Provide the (x, y) coordinate of the cell's center where the given text is located.  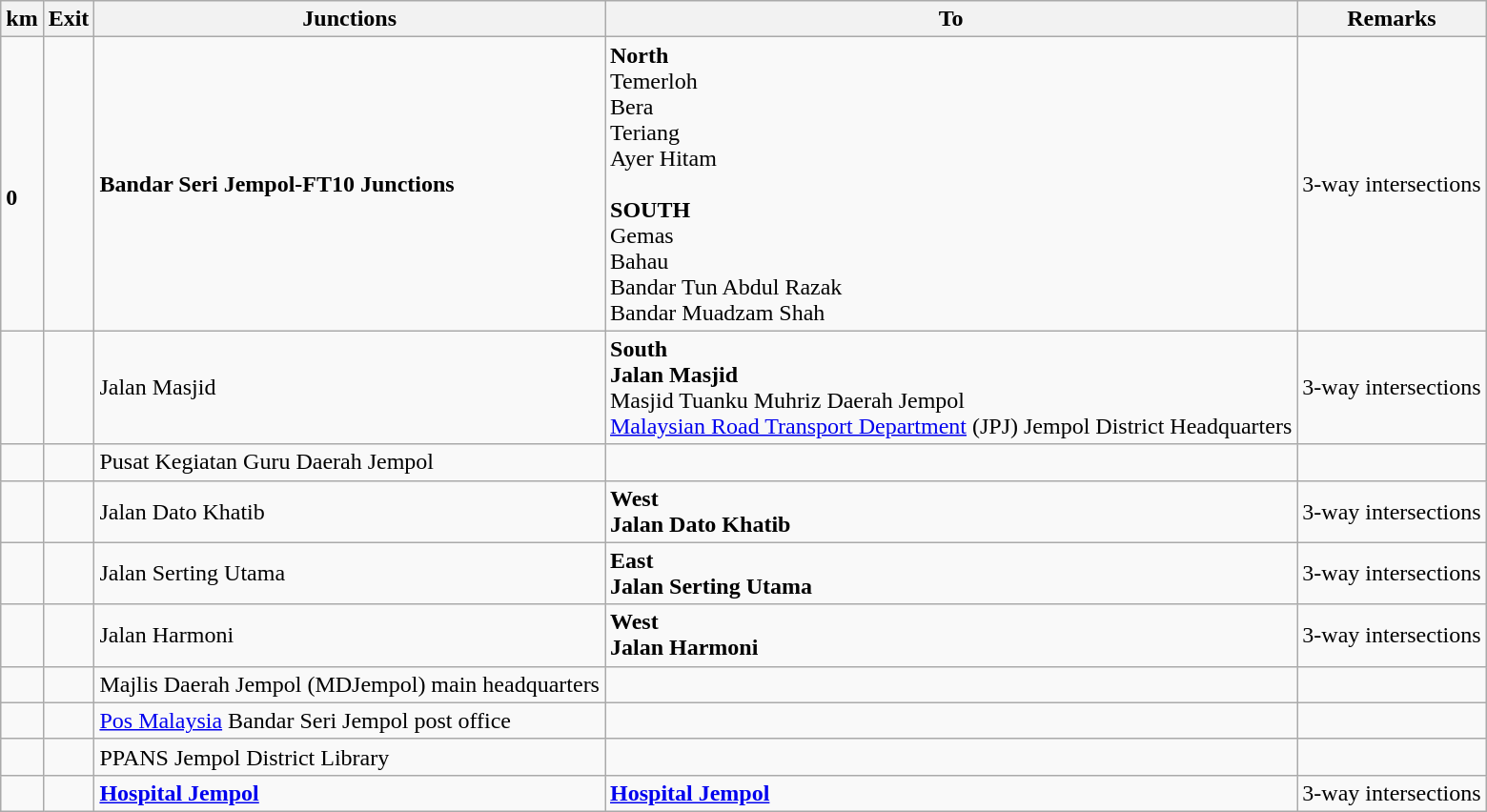
Majlis Daerah Jempol (MDJempol) main headquarters (350, 684)
Exit (69, 19)
WestJalan Harmoni (950, 635)
Jalan Dato Khatib (350, 511)
Jalan Masjid (350, 387)
PPANS Jempol District Library (350, 757)
Junctions (350, 19)
Bandar Seri Jempol-FT10 Junctions (350, 184)
Jalan Serting Utama (350, 574)
Jalan Harmoni (350, 635)
Pos Malaysia Bandar Seri Jempol post office (350, 721)
Remarks (1392, 19)
WestJalan Dato Khatib (950, 511)
SouthJalan MasjidMasjid Tuanku Muhriz Daerah Jempol Malaysian Road Transport Department (JPJ) Jempol District Headquarters (950, 387)
0 (22, 184)
EastJalan Serting Utama (950, 574)
To (950, 19)
km (22, 19)
Pusat Kegiatan Guru Daerah Jempol (350, 462)
North Temerloh Bera Teriang Ayer HitamSOUTH Gemas Bahau Bandar Tun Abdul Razak Bandar Muadzam Shah (950, 184)
